Search for the cell housing the specified text and yield its (X, Y) center coordinate. 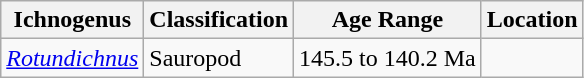
Age Range (388, 20)
Rotundichnus (72, 58)
Classification (219, 20)
Ichnogenus (72, 20)
Sauropod (219, 58)
Location (532, 20)
145.5 to 140.2 Ma (388, 58)
